Pinpoint the cell where the given text exists, returning its (X, Y) midpoint coordinate. 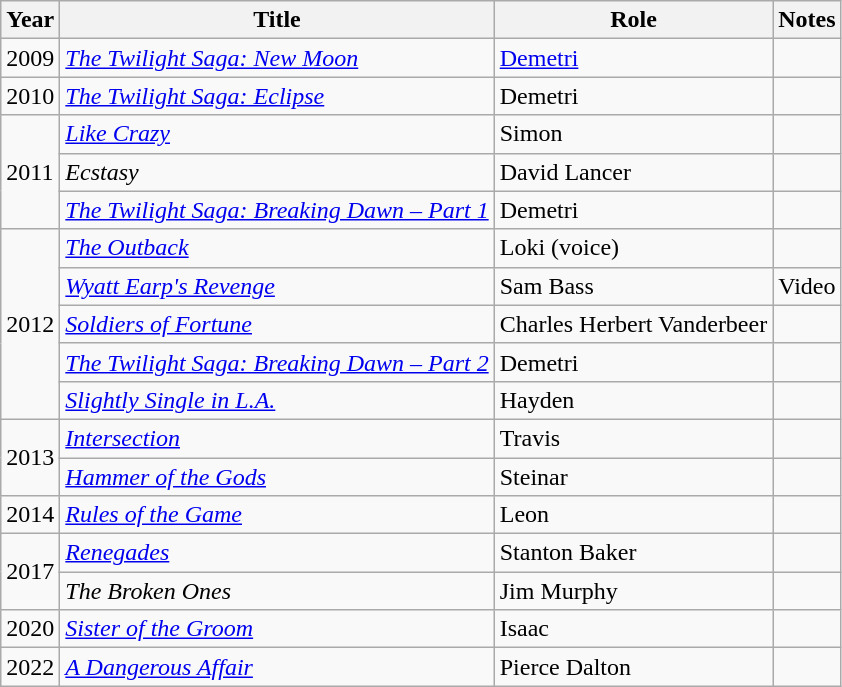
2011 (30, 172)
Leon (634, 515)
Wyatt Earp's Revenge (277, 286)
Steinar (634, 477)
Isaac (634, 629)
Notes (807, 20)
Sam Bass (634, 286)
The Twilight Saga: Breaking Dawn – Part 2 (277, 362)
Like Crazy (277, 134)
Ecstasy (277, 172)
Jim Murphy (634, 591)
Loki (voice) (634, 248)
The Twilight Saga: New Moon (277, 58)
Simon (634, 134)
Slightly Single in L.A. (277, 400)
Soldiers of Fortune (277, 324)
2022 (30, 667)
2017 (30, 572)
2012 (30, 324)
Travis (634, 438)
Rules of the Game (277, 515)
2014 (30, 515)
2010 (30, 96)
David Lancer (634, 172)
Renegades (277, 553)
2013 (30, 457)
Sister of the Groom (277, 629)
2020 (30, 629)
A Dangerous Affair (277, 667)
The Outback (277, 248)
Hayden (634, 400)
Charles Herbert Vanderbeer (634, 324)
Intersection (277, 438)
Video (807, 286)
The Twilight Saga: Breaking Dawn – Part 1 (277, 210)
2009 (30, 58)
Title (277, 20)
Hammer of the Gods (277, 477)
Year (30, 20)
Stanton Baker (634, 553)
Role (634, 20)
The Broken Ones (277, 591)
The Twilight Saga: Eclipse (277, 96)
Pierce Dalton (634, 667)
